Output the (X, Y) coordinate of the center of the cell containing the given text.  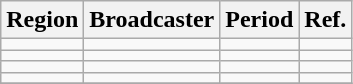
Ref. (326, 20)
Period (260, 20)
Broadcaster (152, 20)
Region (42, 20)
